Find where the given text appears and provide that cell's center as (x, y) coordinate. 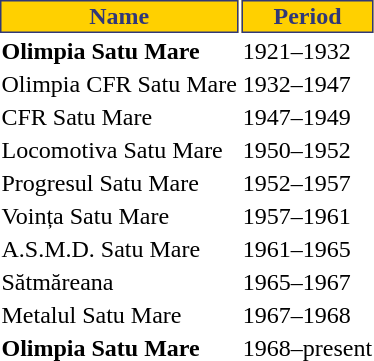
Progresul Satu Mare (119, 183)
1967–1968 (307, 315)
A.S.M.D. Satu Mare (119, 249)
Olimpia CFR Satu Mare (119, 84)
1950–1952 (307, 150)
1957–1961 (307, 216)
1952–1957 (307, 183)
Period (307, 16)
Olimpia Satu Mare (119, 51)
Voința Satu Mare (119, 216)
1961–1965 (307, 249)
1932–1947 (307, 84)
Locomotiva Satu Mare (119, 150)
1921–1932 (307, 51)
CFR Satu Mare (119, 117)
1965–1967 (307, 282)
Sătmăreana (119, 282)
Name (119, 16)
Metalul Satu Mare (119, 315)
1947–1949 (307, 117)
